Pinpoint the cell where the given text exists, returning its [X, Y] midpoint coordinate. 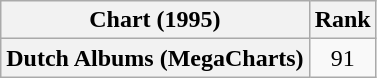
Rank [342, 20]
Dutch Albums (MegaCharts) [155, 58]
Chart (1995) [155, 20]
91 [342, 58]
